Pinpoint the cell where the given text exists, returning its (X, Y) midpoint coordinate. 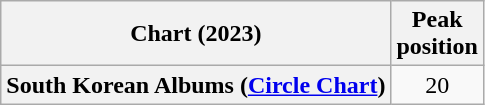
South Korean Albums (Circle Chart) (196, 85)
Chart (2023) (196, 34)
20 (437, 85)
Peakposition (437, 34)
